For the text-containing cell, return its midpoint in (X, Y) coordinate format. 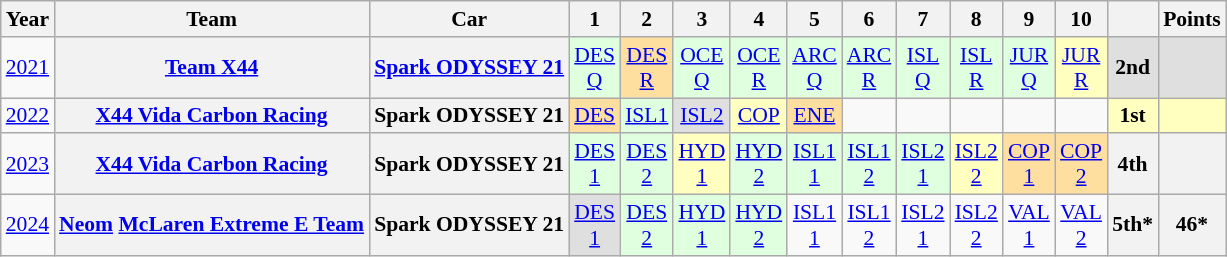
DESR (646, 68)
Neom McLaren Extreme E Team (212, 226)
COP (758, 116)
5th* (1132, 226)
ISLQ (922, 68)
ARCR (870, 68)
Team (212, 19)
ISL2 (702, 116)
Points (1192, 19)
ISL1 (646, 116)
10 (1081, 19)
OCEQ (702, 68)
Year (28, 19)
7 (922, 19)
Car (469, 19)
2023 (28, 164)
DESQ (594, 68)
4th (1132, 164)
1st (1132, 116)
ARCQ (814, 68)
COP1 (1029, 164)
2 (646, 19)
Team X44 (212, 68)
COP2 (1081, 164)
2024 (28, 226)
JURR (1081, 68)
JURQ (1029, 68)
46* (1192, 226)
VAL1 (1029, 226)
2022 (28, 116)
VAL2 (1081, 226)
4 (758, 19)
8 (976, 19)
9 (1029, 19)
ENE (814, 116)
6 (870, 19)
5 (814, 19)
2021 (28, 68)
1 (594, 19)
DES (594, 116)
3 (702, 19)
OCER (758, 68)
2nd (1132, 68)
ISLR (976, 68)
